For the text-containing cell, return its midpoint in [X, Y] coordinate format. 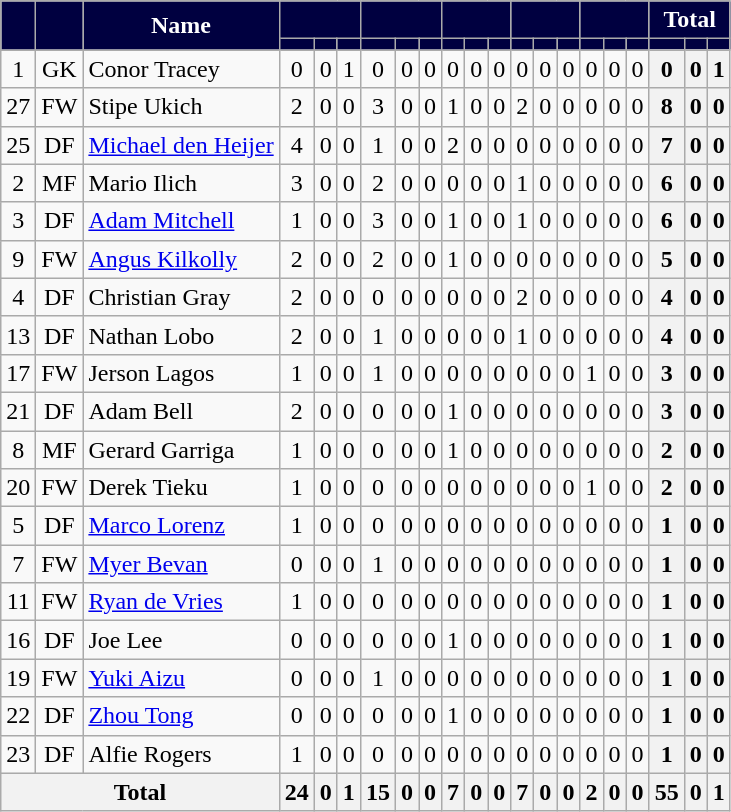
Adam Bell [181, 411]
25 [18, 145]
GK [60, 69]
24 [296, 792]
Nathan Lobo [181, 335]
27 [18, 107]
Joe Lee [181, 640]
9 [18, 259]
Ryan de Vries [181, 602]
Jerson Lagos [181, 373]
Yuki Aizu [181, 678]
Gerard Garriga [181, 449]
13 [18, 335]
Alfie Rogers [181, 754]
Derek Tieku [181, 488]
Zhou Tong [181, 716]
Christian Gray [181, 297]
Conor Tracey [181, 69]
Angus Kilkolly [181, 259]
Stipe Ukich [181, 107]
Mario Ilich [181, 183]
17 [18, 373]
19 [18, 678]
15 [378, 792]
22 [18, 716]
Name [181, 26]
Marco Lorenz [181, 526]
16 [18, 640]
20 [18, 488]
Adam Mitchell [181, 221]
23 [18, 754]
Michael den Heijer [181, 145]
Myer Bevan [181, 564]
55 [666, 792]
11 [18, 602]
21 [18, 411]
